Identify which cell holds the provided text, then report its (x, y) central coordinate. 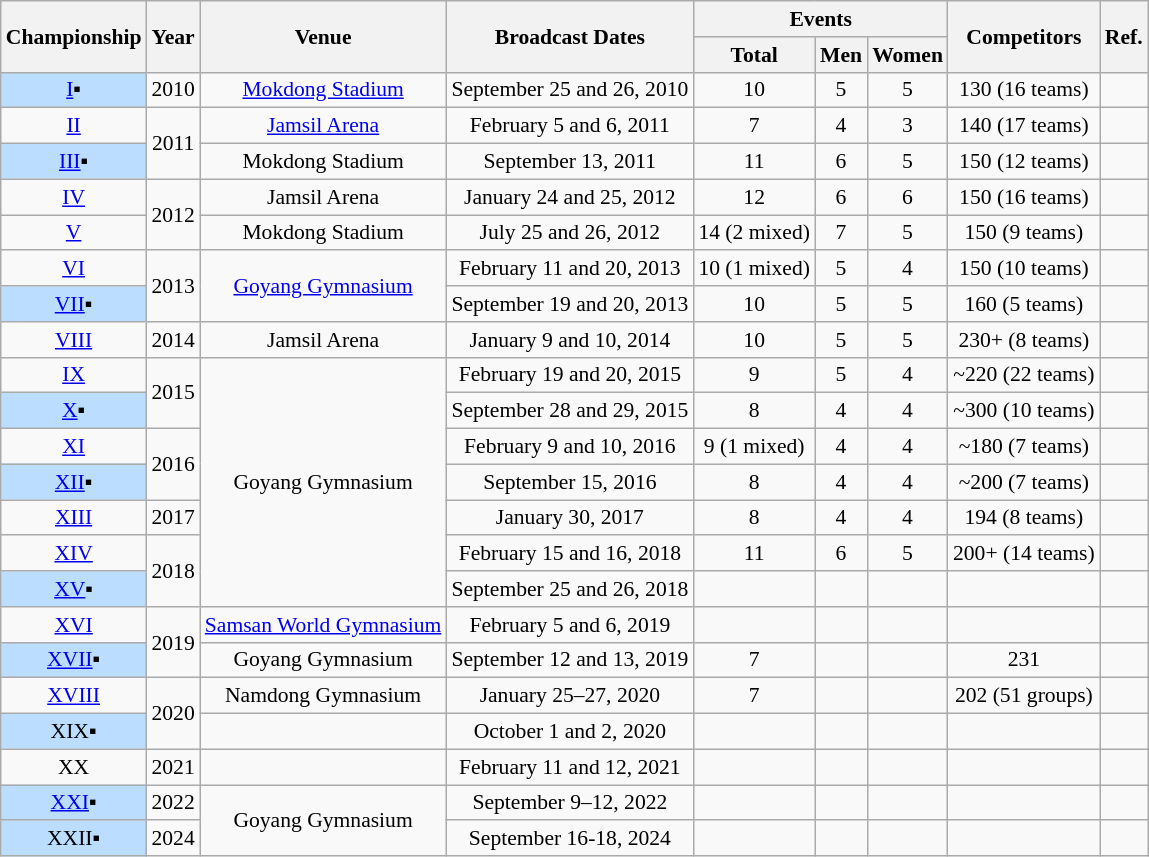
150 (9 teams) (1024, 233)
III▪︎ (74, 162)
Championship (74, 36)
XIX▪︎ (74, 732)
2010 (172, 90)
February 11 and 20, 2013 (570, 269)
XI (74, 447)
140 (17 teams) (1024, 126)
February 5 and 6, 2011 (570, 126)
II (74, 126)
14 (2 mixed) (754, 233)
Namdong Gymnasium (324, 696)
200+ (14 teams) (1024, 554)
February 15 and 16, 2018 (570, 554)
2018 (172, 572)
231 (1024, 660)
February 5 and 6, 2019 (570, 625)
July 25 and 26, 2012 (570, 233)
XXI▪︎ (74, 803)
XIII (74, 518)
Competitors (1024, 36)
Men (841, 55)
XV▪︎ (74, 589)
9 (1 mixed) (754, 447)
September 16-18, 2024 (570, 839)
2019 (172, 642)
130 (16 teams) (1024, 90)
VIII (74, 340)
3 (908, 126)
January 24 and 25, 2012 (570, 197)
2020 (172, 714)
202 (51 groups) (1024, 696)
2015 (172, 392)
XVI (74, 625)
Ref. (1124, 36)
January 9 and 10, 2014 (570, 340)
~220 (22 teams) (1024, 375)
150 (10 teams) (1024, 269)
September 13, 2011 (570, 162)
Venue (324, 36)
V (74, 233)
September 19 and 20, 2013 (570, 304)
12 (754, 197)
10 (1 mixed) (754, 269)
~300 (10 teams) (1024, 411)
VII▪︎ (74, 304)
January 25–27, 2020 (570, 696)
February 19 and 20, 2015 (570, 375)
September 28 and 29, 2015 (570, 411)
I▪︎ (74, 90)
XVIII (74, 696)
Women (908, 55)
9 (754, 375)
September 25 and 26, 2018 (570, 589)
XVII▪︎ (74, 660)
XIV (74, 554)
October 1 and 2, 2020 (570, 732)
~180 (7 teams) (1024, 447)
September 9–12, 2022 (570, 803)
September 25 and 26, 2010 (570, 90)
2011 (172, 144)
2012 (172, 214)
194 (8 teams) (1024, 518)
~200 (7 teams) (1024, 482)
2022 (172, 803)
IX (74, 375)
January 30, 2017 (570, 518)
X▪︎ (74, 411)
2016 (172, 464)
IV (74, 197)
2021 (172, 767)
2013 (172, 286)
Events (820, 19)
February 9 and 10, 2016 (570, 447)
Samsan World Gymnasium (324, 625)
2017 (172, 518)
150 (12 teams) (1024, 162)
2014 (172, 340)
XII▪︎ (74, 482)
VI (74, 269)
160 (5 teams) (1024, 304)
September 15, 2016 (570, 482)
February 11 and 12, 2021 (570, 767)
Broadcast Dates (570, 36)
2024 (172, 839)
Year (172, 36)
September 12 and 13, 2019 (570, 660)
230+ (8 teams) (1024, 340)
150 (16 teams) (1024, 197)
Total (754, 55)
XX (74, 767)
XXII▪︎ (74, 839)
